Capture the cell that displays the provided text and extract its (x, y) central coordinate. 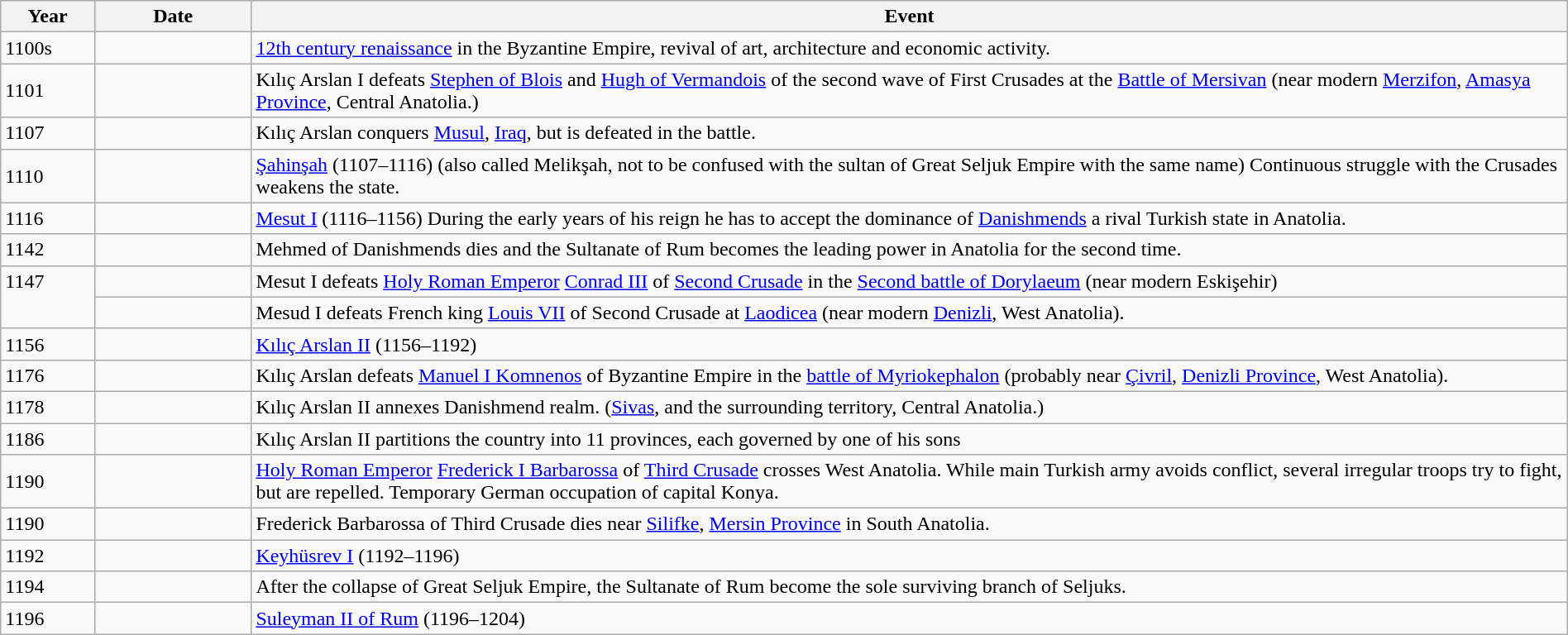
Date (172, 17)
1196 (48, 618)
1110 (48, 175)
1107 (48, 133)
Mehmed of Danishmends dies and the Sultanate of Rum becomes the leading power in Anatolia for the second time. (910, 250)
1156 (48, 344)
After the collapse of Great Seljuk Empire, the Sultanate of Rum become the sole surviving branch of Seljuks. (910, 587)
Frederick Barbarossa of Third Crusade dies near Silifke, Mersin Province in South Anatolia. (910, 524)
1101 (48, 91)
Kılıç Arslan II partitions the country into 11 provinces, each governed by one of his sons (910, 439)
Mesud I defeats French king Louis VII of Second Crusade at Laodicea (near modern Denizli, West Anatolia). (910, 313)
1192 (48, 556)
Mesut I (1116–1156) During the early years of his reign he has to accept the dominance of Danishmends a rival Turkish state in Anatolia. (910, 218)
Mesut I defeats Holy Roman Emperor Conrad III of Second Crusade in the Second battle of Dorylaeum (near modern Eskişehir) (910, 281)
Keyhüsrev I (1192–1196) (910, 556)
Year (48, 17)
1194 (48, 587)
Suleyman II of Rum (1196–1204) (910, 618)
Kılıç Arslan defeats Manuel I Komnenos of Byzantine Empire in the battle of Myriokephalon (probably near Çivril, Denizli Province, West Anatolia). (910, 375)
Event (910, 17)
1147 (48, 297)
1116 (48, 218)
1176 (48, 375)
12th century renaissance in the Byzantine Empire, revival of art, architecture and economic activity. (910, 48)
1142 (48, 250)
1178 (48, 407)
Kılıç Arslan II annexes Danishmend realm. (Sivas, and the surrounding territory, Central Anatolia.) (910, 407)
Kılıç Arslan II (1156–1192) (910, 344)
1186 (48, 439)
Kılıç Arslan conquers Musul, Iraq, but is defeated in the battle. (910, 133)
1100s (48, 48)
